Return the [x, y] coordinate for the center point of the cell that contains the specified text.  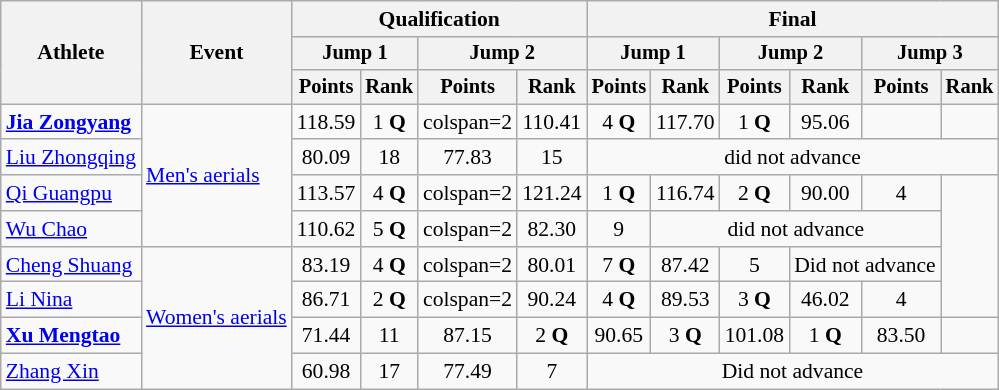
9 [619, 229]
82.30 [552, 229]
116.74 [686, 193]
Final [793, 19]
121.24 [552, 193]
71.44 [326, 336]
Event [216, 52]
Athlete [71, 52]
Qualification [440, 19]
117.70 [686, 122]
90.24 [552, 300]
5 [754, 265]
Jump 3 [930, 54]
Xu Mengtao [71, 336]
Zhang Xin [71, 372]
60.98 [326, 372]
80.01 [552, 265]
87.42 [686, 265]
113.57 [326, 193]
18 [389, 158]
Li Nina [71, 300]
7 Q [619, 265]
15 [552, 158]
17 [389, 372]
80.09 [326, 158]
110.41 [552, 122]
7 [552, 372]
77.83 [468, 158]
90.65 [619, 336]
89.53 [686, 300]
86.71 [326, 300]
5 Q [389, 229]
Men's aerials [216, 175]
Cheng Shuang [71, 265]
90.00 [825, 193]
83.19 [326, 265]
Qi Guangpu [71, 193]
77.49 [468, 372]
Women's aerials [216, 318]
Jia Zongyang [71, 122]
11 [389, 336]
83.50 [900, 336]
101.08 [754, 336]
95.06 [825, 122]
46.02 [825, 300]
118.59 [326, 122]
87.15 [468, 336]
Liu Zhongqing [71, 158]
110.62 [326, 229]
Wu Chao [71, 229]
